From the cell containing the given text, extract its center point as (X, Y) coordinate. 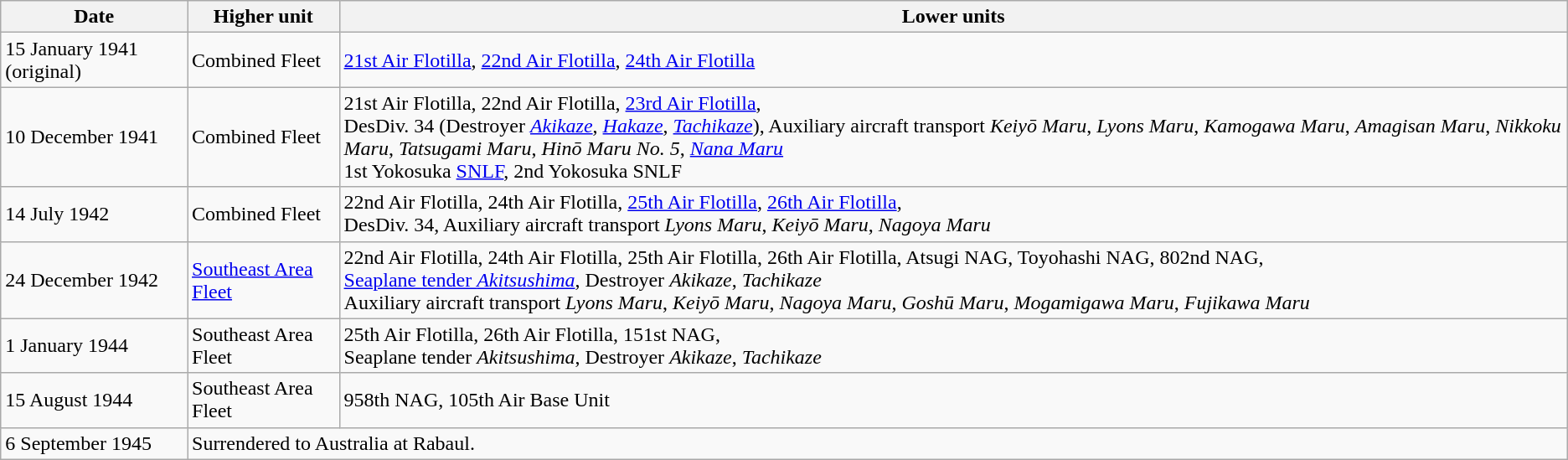
Surrendered to Australia at Rabaul. (878, 443)
Higher unit (264, 17)
24 December 1942 (94, 280)
21st Air Flotilla, 22nd Air Flotilla, 24th Air Flotilla (953, 60)
25th Air Flotilla, 26th Air Flotilla, 151st NAG,Seaplane tender Akitsushima, Destroyer Akikaze, Tachikaze (953, 345)
15 August 1944 (94, 401)
1 January 1944 (94, 345)
10 December 1941 (94, 137)
Date (94, 17)
6 September 1945 (94, 443)
15 January 1941 (original) (94, 60)
Lower units (953, 17)
958th NAG, 105th Air Base Unit (953, 401)
14 July 1942 (94, 214)
